Locate the cell with the specified text and output its [x, y] center coordinate. 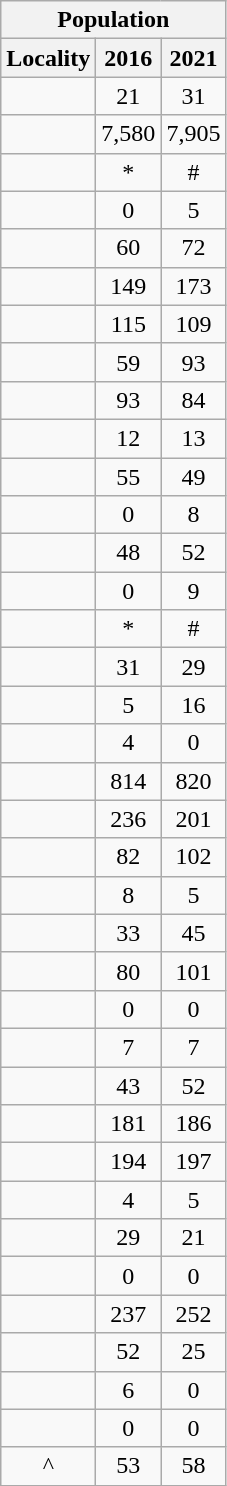
49 [194, 477]
237 [128, 1314]
82 [128, 857]
7,580 [128, 134]
Locality [48, 58]
^ [48, 1466]
80 [128, 971]
33 [128, 933]
55 [128, 477]
102 [194, 857]
59 [128, 362]
6 [128, 1390]
252 [194, 1314]
53 [128, 1466]
149 [128, 286]
2016 [128, 58]
45 [194, 933]
12 [128, 438]
197 [194, 1162]
60 [128, 248]
101 [194, 971]
181 [128, 1124]
72 [194, 248]
9 [194, 591]
173 [194, 286]
820 [194, 781]
58 [194, 1466]
16 [194, 705]
84 [194, 400]
Population [114, 20]
43 [128, 1085]
13 [194, 438]
236 [128, 819]
186 [194, 1124]
814 [128, 781]
25 [194, 1352]
194 [128, 1162]
109 [194, 324]
201 [194, 819]
7,905 [194, 134]
48 [128, 553]
115 [128, 324]
2021 [194, 58]
